Capture the cell that displays the provided text and extract its (x, y) central coordinate. 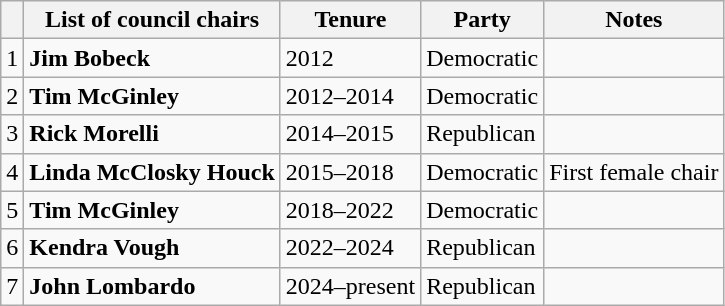
1 (12, 58)
Party (482, 20)
5 (12, 210)
Linda McClosky Houck (152, 172)
Kendra Vough (152, 248)
2012–2014 (350, 96)
Rick Morelli (152, 134)
First female chair (634, 172)
2015–2018 (350, 172)
3 (12, 134)
2012 (350, 58)
2014–2015 (350, 134)
2022–2024 (350, 248)
Tenure (350, 20)
John Lombardo (152, 286)
6 (12, 248)
2024–present (350, 286)
4 (12, 172)
7 (12, 286)
Jim Bobeck (152, 58)
2018–2022 (350, 210)
2 (12, 96)
List of council chairs (152, 20)
Notes (634, 20)
